Capture the cell that displays the provided text and extract its [X, Y] central coordinate. 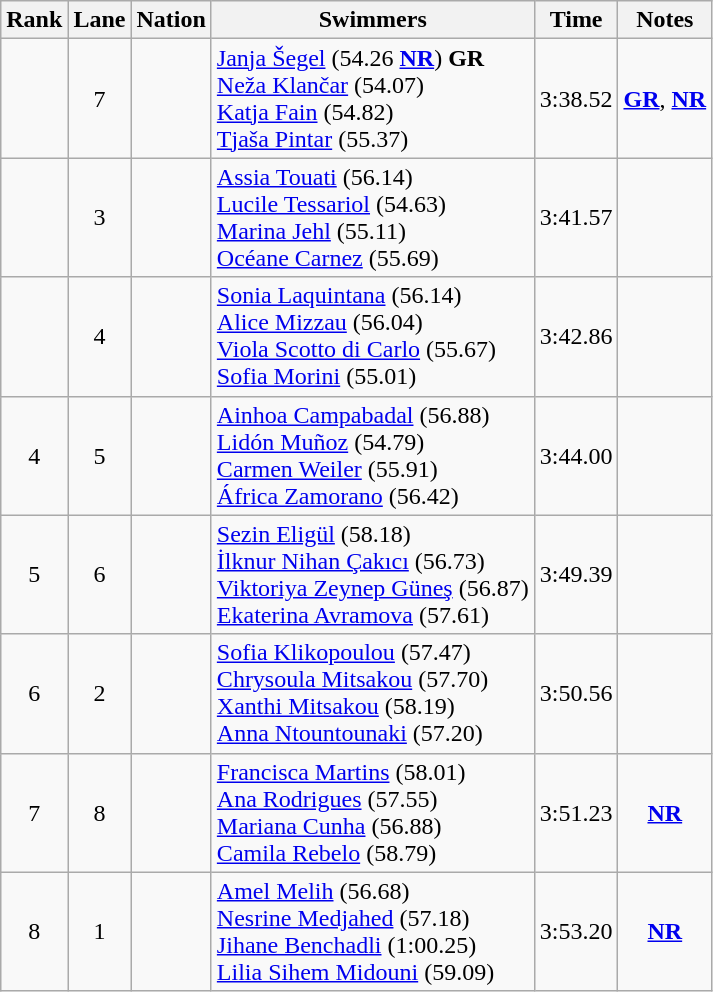
Francisca Martins (58.01)Ana Rodrigues (57.55)Mariana Cunha (56.88)Camila Rebelo (58.79) [372, 812]
3:42.86 [576, 336]
Swimmers [372, 20]
3:49.39 [576, 574]
Assia Touati (56.14)Lucile Tessariol (54.63)Marina Jehl (55.11)Océane Carnez (55.69) [372, 218]
Rank [34, 20]
3:50.56 [576, 694]
Amel Melih (56.68)Nesrine Medjahed (57.18)Jihane Benchadli (1:00.25)Lilia Sihem Midouni (59.09) [372, 932]
Notes [665, 20]
3:41.57 [576, 218]
3:38.52 [576, 98]
1 [100, 932]
Nation [171, 20]
3:51.23 [576, 812]
Janja Šegel (54.26 NR) GRNeža Klančar (54.07)Katja Fain (54.82)Tjaša Pintar (55.37) [372, 98]
3:53.20 [576, 932]
Sofia Klikopoulou (57.47)Chrysoula Mitsakou (57.70)Xanthi Mitsakou (58.19)Anna Ntountounaki (57.20) [372, 694]
Lane [100, 20]
GR, NR [665, 98]
3 [100, 218]
Sezin Eligül (58.18)İlknur Nihan Çakıcı (56.73)Viktoriya Zeynep Güneş (56.87)Ekaterina Avramova (57.61) [372, 574]
2 [100, 694]
Time [576, 20]
Ainhoa Campabadal (56.88)Lidón Muñoz (54.79)Carmen Weiler (55.91)África Zamorano (56.42) [372, 456]
3:44.00 [576, 456]
Sonia Laquintana (56.14)Alice Mizzau (56.04)Viola Scotto di Carlo (55.67)Sofia Morini (55.01) [372, 336]
